Detect which cell encompasses the target text, then output its [x, y] center coordinate. 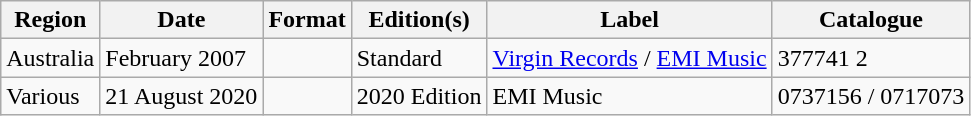
Virgin Records / EMI Music [630, 58]
0737156 / 0717073 [871, 96]
Various [50, 96]
2020 Edition [419, 96]
Standard [419, 58]
Format [307, 20]
Australia [50, 58]
Catalogue [871, 20]
Label [630, 20]
377741 2 [871, 58]
February 2007 [182, 58]
EMI Music [630, 96]
Date [182, 20]
Edition(s) [419, 20]
21 August 2020 [182, 96]
Region [50, 20]
